Search for the cell housing the specified text and yield its (X, Y) center coordinate. 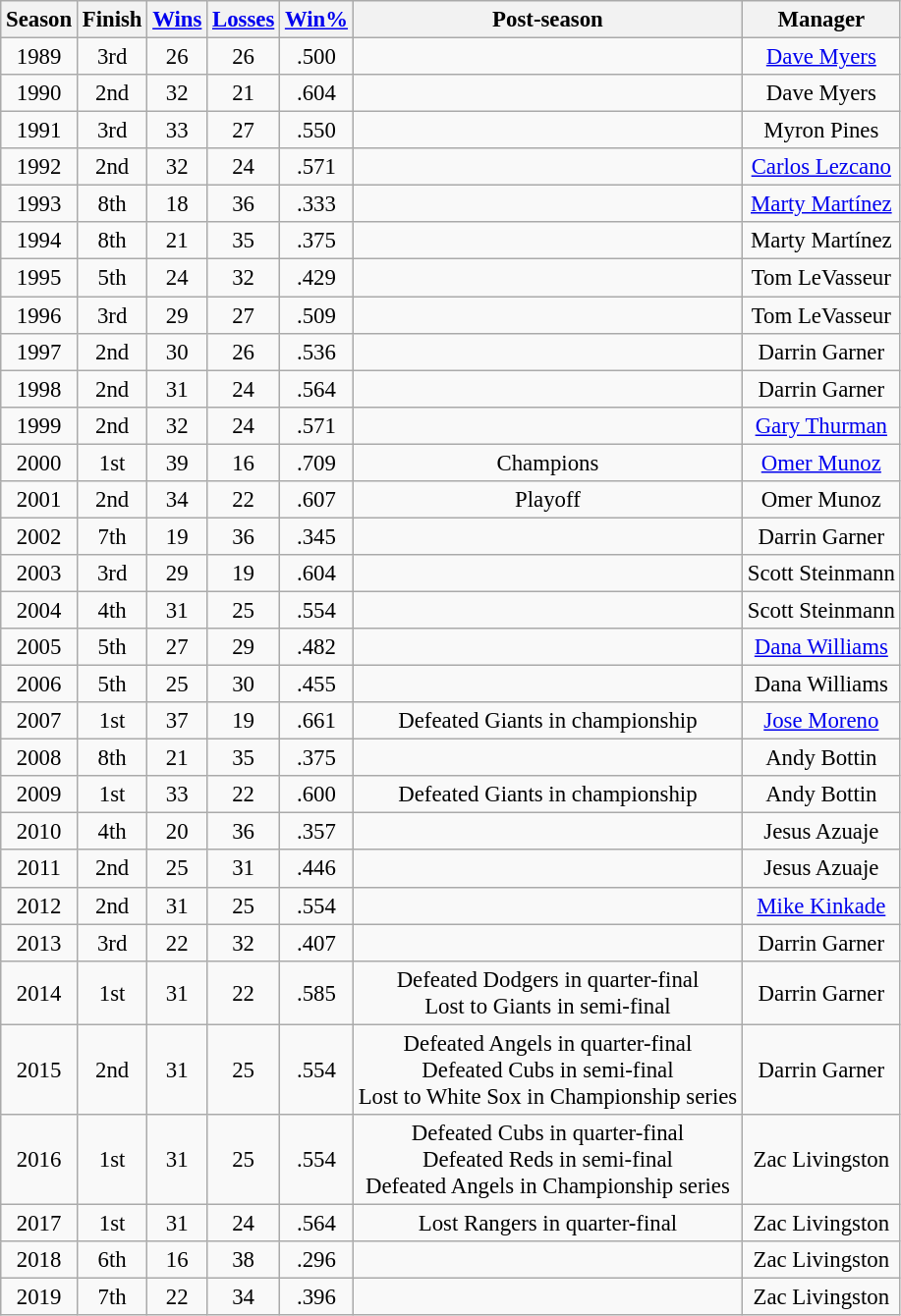
1999 (39, 425)
2013 (39, 943)
.345 (316, 536)
2001 (39, 500)
2002 (39, 536)
.585 (316, 992)
1991 (39, 131)
1997 (39, 352)
Gary Thurman (821, 425)
18 (177, 204)
1989 (39, 57)
Losses (244, 20)
Finish (112, 20)
.482 (316, 647)
.600 (316, 795)
1990 (39, 93)
20 (177, 832)
Post-season (547, 20)
2008 (39, 758)
.607 (316, 500)
2009 (39, 795)
1993 (39, 204)
Jose Moreno (821, 721)
Manager (821, 20)
.509 (316, 315)
1994 (39, 241)
2003 (39, 574)
2016 (39, 1160)
.550 (316, 131)
2011 (39, 869)
.446 (316, 869)
Carlos Lezcano (821, 167)
2017 (39, 1223)
.455 (316, 685)
1992 (39, 167)
Champions (547, 463)
38 (244, 1260)
Defeated Dodgers in quarter-final Lost to Giants in semi-final (547, 992)
2010 (39, 832)
1998 (39, 389)
.333 (316, 204)
Win% (316, 20)
Lost Rangers in quarter-final (547, 1223)
37 (177, 721)
.296 (316, 1260)
6th (112, 1260)
2012 (39, 905)
1995 (39, 278)
1996 (39, 315)
.500 (316, 57)
Playoff (547, 500)
.396 (316, 1296)
Myron Pines (821, 131)
.429 (316, 278)
.661 (316, 721)
Season (39, 20)
.536 (316, 352)
2004 (39, 610)
Defeated Angels in quarter-final Defeated Cubs in semi-final Lost to White Sox in Championship series (547, 1069)
.357 (316, 832)
Wins (177, 20)
Mike Kinkade (821, 905)
Defeated Cubs in quarter-final Defeated Reds in semi-final Defeated Angels in Championship series (547, 1160)
2007 (39, 721)
2014 (39, 992)
2015 (39, 1069)
2018 (39, 1260)
39 (177, 463)
2019 (39, 1296)
.407 (316, 943)
2006 (39, 685)
2000 (39, 463)
2005 (39, 647)
.709 (316, 463)
